Output the (x, y) coordinate of the center of the cell containing the given text.  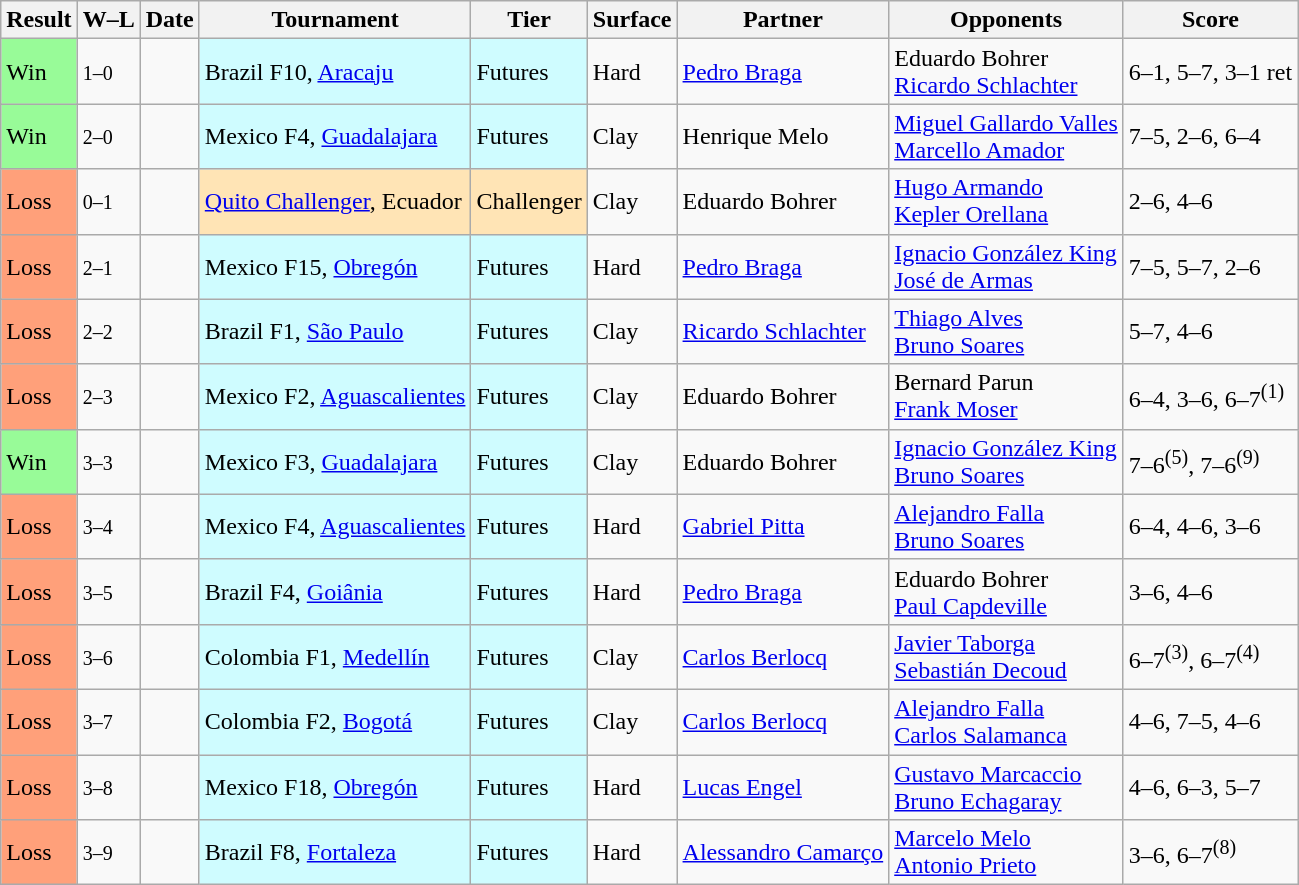
Brazil F8, Fortaleza (335, 852)
W–L (108, 20)
Henrique Melo (783, 136)
Alejandro Falla Bruno Soares (1006, 526)
6–4, 3–6, 6–7(1) (1210, 396)
Date (170, 20)
Score (1210, 20)
Marcelo Melo Antonio Prieto (1006, 852)
3–6, 6–7(8) (1210, 852)
Tournament (335, 20)
2–0 (108, 136)
Surface (632, 20)
4–6, 7–5, 4–6 (1210, 722)
2–1 (108, 266)
Ricardo Schlachter (783, 332)
2–6, 4–6 (1210, 202)
Brazil F10, Aracaju (335, 72)
2–3 (108, 396)
Brazil F1, São Paulo (335, 332)
Eduardo Bohrer Paul Capdeville (1006, 592)
3–6 (108, 656)
Gustavo Marcaccio Bruno Echagaray (1006, 786)
2–2 (108, 332)
Hugo Armando Kepler Orellana (1006, 202)
5–7, 4–6 (1210, 332)
Miguel Gallardo Valles Marcello Amador (1006, 136)
Mexico F4, Guadalajara (335, 136)
Eduardo Bohrer Ricardo Schlachter (1006, 72)
Ignacio González King Bruno Soares (1006, 462)
6–1, 5–7, 3–1 ret (1210, 72)
7–5, 2–6, 6–4 (1210, 136)
Brazil F4, Goiânia (335, 592)
Alessandro Camarço (783, 852)
6–7(3), 6–7(4) (1210, 656)
Result (39, 20)
0–1 (108, 202)
Tier (529, 20)
7–5, 5–7, 2–6 (1210, 266)
7–6(5), 7–6(9) (1210, 462)
Ignacio González King José de Armas (1006, 266)
Mexico F2, Aguascalientes (335, 396)
Thiago Alves Bruno Soares (1006, 332)
Mexico F3, Guadalajara (335, 462)
Lucas Engel (783, 786)
Challenger (529, 202)
Javier Taborga Sebastián Decoud (1006, 656)
3–6, 4–6 (1210, 592)
3–7 (108, 722)
6–4, 4–6, 3–6 (1210, 526)
Partner (783, 20)
Quito Challenger, Ecuador (335, 202)
Bernard Parun Frank Moser (1006, 396)
3–8 (108, 786)
3–3 (108, 462)
Mexico F15, Obregón (335, 266)
3–4 (108, 526)
3–5 (108, 592)
Mexico F4, Aguascalientes (335, 526)
Colombia F1, Medellín (335, 656)
Colombia F2, Bogotá (335, 722)
Gabriel Pitta (783, 526)
Alejandro Falla Carlos Salamanca (1006, 722)
Mexico F18, Obregón (335, 786)
3–9 (108, 852)
4–6, 6–3, 5–7 (1210, 786)
Opponents (1006, 20)
1–0 (108, 72)
